For the text-containing cell, return its midpoint in (X, Y) coordinate format. 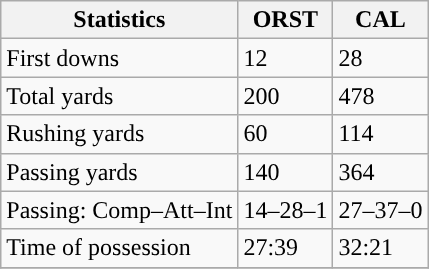
CAL (380, 20)
60 (286, 134)
364 (380, 172)
Passing yards (120, 172)
200 (286, 96)
Passing: Comp–Att–Int (120, 210)
14–28–1 (286, 210)
27:39 (286, 248)
140 (286, 172)
28 (380, 58)
27–37–0 (380, 210)
ORST (286, 20)
12 (286, 58)
First downs (120, 58)
Total yards (120, 96)
Rushing yards (120, 134)
Statistics (120, 20)
114 (380, 134)
32:21 (380, 248)
478 (380, 96)
Time of possession (120, 248)
